Return [x, y] of the center of cell containing provided text 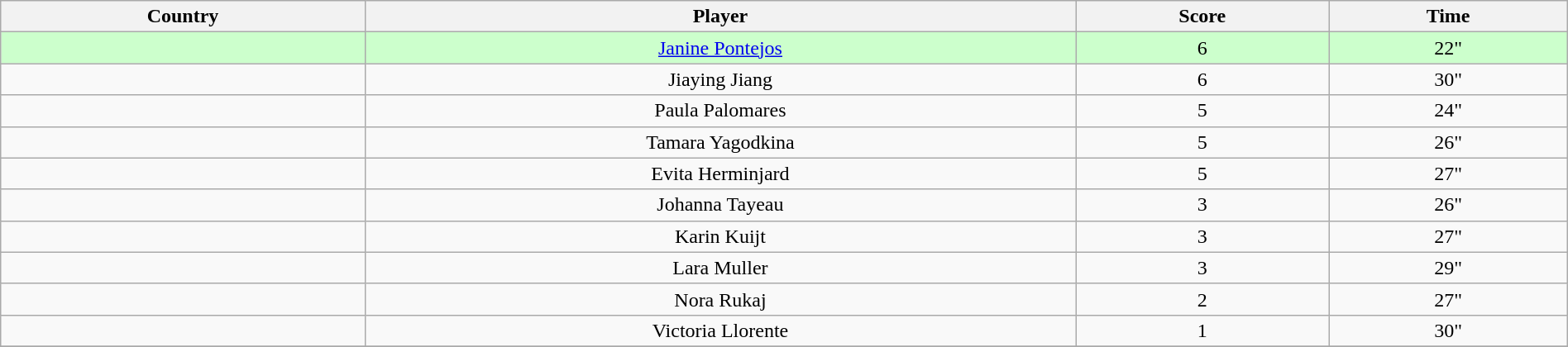
Lara Muller [719, 268]
Karin Kuijt [719, 236]
Johanna Tayeau [719, 205]
Paula Palomares [719, 111]
Victoria Llorente [719, 330]
Tamara Yagodkina [719, 142]
Country [183, 17]
1 [1202, 330]
2 [1202, 299]
Evita Herminjard [719, 173]
Score [1202, 17]
Player [719, 17]
29" [1448, 268]
Janine Pontejos [719, 48]
Nora Rukaj [719, 299]
22" [1448, 48]
Time [1448, 17]
24" [1448, 111]
Jiaying Jiang [719, 79]
